Detect which cell encompasses the target text, then output its [X, Y] center coordinate. 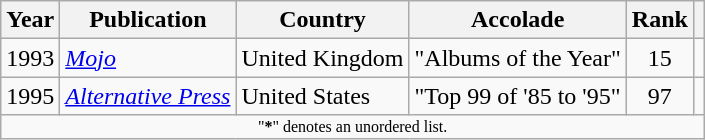
97 [660, 96]
"Top 99 of '85 to '95" [518, 96]
Year [30, 20]
United Kingdom [322, 58]
Country [322, 20]
Accolade [518, 20]
Alternative Press [148, 96]
Publication [148, 20]
15 [660, 58]
"Albums of the Year" [518, 58]
Mojo [148, 58]
"*" denotes an unordered list. [353, 127]
Rank [660, 20]
1993 [30, 58]
United States [322, 96]
1995 [30, 96]
